Pinpoint the cell where the given text exists, returning its [X, Y] midpoint coordinate. 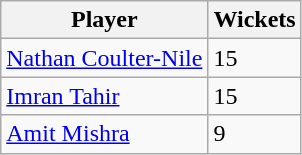
Imran Tahir [104, 96]
Player [104, 20]
9 [254, 134]
Wickets [254, 20]
Nathan Coulter-Nile [104, 58]
Amit Mishra [104, 134]
